Detect which cell encompasses the target text, then output its [X, Y] center coordinate. 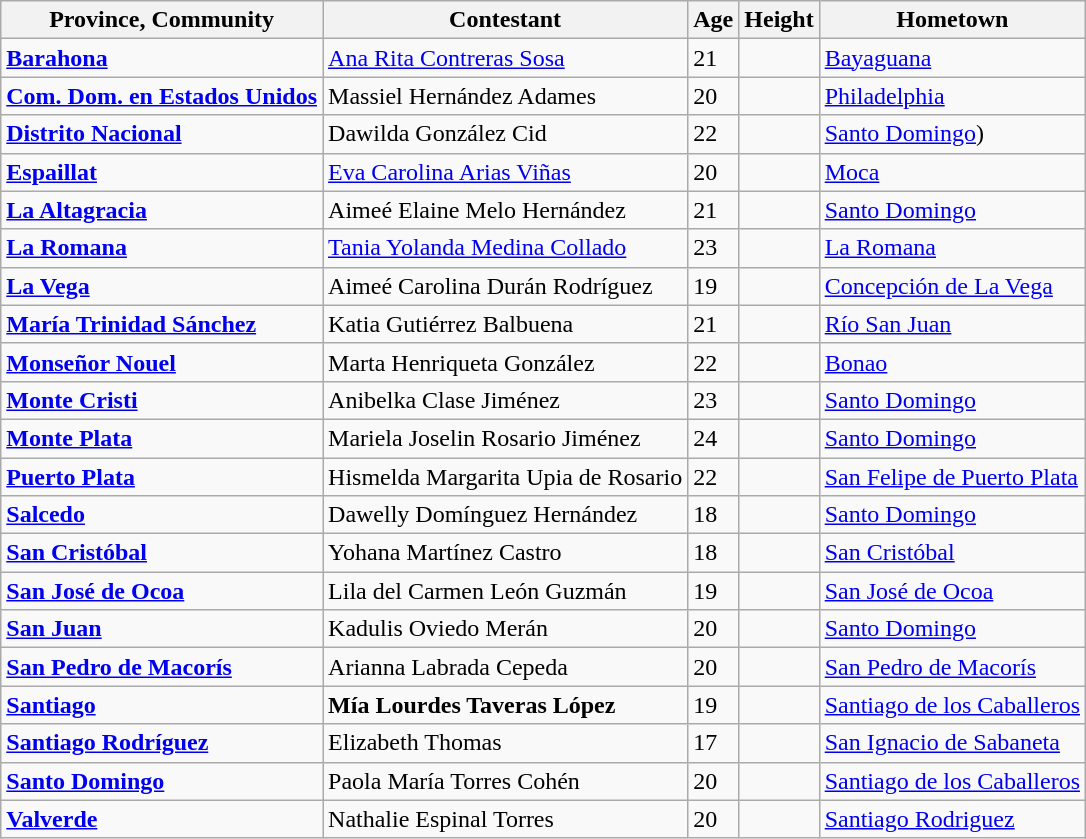
Katia Gutiérrez Balbuena [506, 324]
Kadulis Oviedo Merán [506, 629]
Paola María Torres Cohén [506, 781]
Yohana Martínez Castro [506, 553]
Bonao [952, 362]
San Felipe de Puerto Plata [952, 477]
Santo Domingo) [952, 134]
Philadelphia [952, 96]
San Juan [162, 629]
Distrito Nacional [162, 134]
Hismelda Margarita Upia de Rosario [506, 477]
Arianna Labrada Cepeda [506, 667]
Monte Cristi [162, 400]
Espaillat [162, 172]
Santiago Rodriguez [952, 819]
Aimeé Carolina Durán Rodríguez [506, 286]
Age [714, 20]
Puerto Plata [162, 477]
Height [779, 20]
San Ignacio de Sabaneta [952, 743]
Tania Yolanda Medina Collado [506, 248]
Río San Juan [952, 324]
Dawelly Domínguez Hernández [506, 515]
Marta Henriqueta González [506, 362]
Contestant [506, 20]
Salcedo [162, 515]
María Trinidad Sánchez [162, 324]
Province, Community [162, 20]
Nathalie Espinal Torres [506, 819]
Monseñor Nouel [162, 362]
Eva Carolina Arias Viñas [506, 172]
Ana Rita Contreras Sosa [506, 58]
Moca [952, 172]
Mariela Joselin Rosario Jiménez [506, 438]
Lila del Carmen León Guzmán [506, 591]
Bayaguana [952, 58]
Dawilda González Cid [506, 134]
La Vega [162, 286]
Elizabeth Thomas [506, 743]
Monte Plata [162, 438]
Massiel Hernández Adames [506, 96]
La Altagracia [162, 210]
Aimeé Elaine Melo Hernández [506, 210]
Com. Dom. en Estados Unidos [162, 96]
Anibelka Clase Jiménez [506, 400]
17 [714, 743]
Hometown [952, 20]
Barahona [162, 58]
Concepción de La Vega [952, 286]
24 [714, 438]
Mía Lourdes Taveras López [506, 705]
Santiago [162, 705]
Santiago Rodríguez [162, 743]
Valverde [162, 819]
